From the cell containing the given text, extract its center point as (x, y) coordinate. 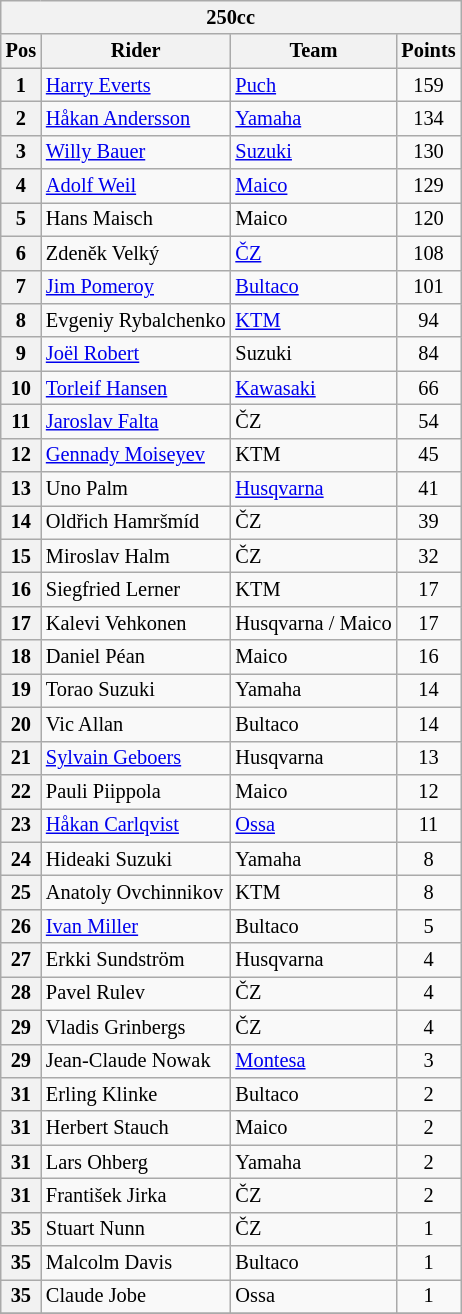
7 (21, 287)
Torao Suzuki (136, 690)
15 (21, 556)
Pos (21, 51)
Lars Ohberg (136, 1162)
27 (21, 960)
Zdeněk Velký (136, 253)
Jim Pomeroy (136, 287)
Hideaki Suzuki (136, 859)
26 (21, 926)
Kalevi Vehkonen (136, 623)
Anatoly Ovchinnikov (136, 892)
Rider (136, 51)
Puch (313, 85)
108 (428, 253)
24 (21, 859)
Kawasaki (313, 388)
22 (21, 791)
18 (21, 657)
66 (428, 388)
Miroslav Halm (136, 556)
Stuart Nunn (136, 1229)
Adolf Weil (136, 186)
20 (21, 724)
28 (21, 993)
Willy Bauer (136, 152)
84 (428, 354)
250cc (231, 17)
Herbert Stauch (136, 1128)
101 (428, 287)
Joël Robert (136, 354)
Torleif Hansen (136, 388)
19 (21, 690)
Harry Everts (136, 85)
9 (21, 354)
Håkan Andersson (136, 118)
Jean-Claude Nowak (136, 1061)
Erkki Sundström (136, 960)
Uno Palm (136, 489)
129 (428, 186)
Sylvain Geboers (136, 758)
Evgeniy Rybalchenko (136, 320)
130 (428, 152)
Montesa (313, 1061)
Hans Maisch (136, 219)
Points (428, 51)
Malcolm Davis (136, 1263)
Håkan Carlqvist (136, 825)
Daniel Péan (136, 657)
94 (428, 320)
Jaroslav Falta (136, 421)
41 (428, 489)
39 (428, 522)
František Jirka (136, 1195)
Pauli Piippola (136, 791)
Team (313, 51)
23 (21, 825)
Erling Klinke (136, 1094)
45 (428, 455)
159 (428, 85)
6 (21, 253)
Gennady Moiseyev (136, 455)
10 (21, 388)
Pavel Rulev (136, 993)
Husqvarna / Maico (313, 623)
134 (428, 118)
Ivan Miller (136, 926)
120 (428, 219)
Vic Allan (136, 724)
32 (428, 556)
Vladis Grinbergs (136, 1027)
54 (428, 421)
Claude Jobe (136, 1296)
Oldřich Hamršmíd (136, 522)
Siegfried Lerner (136, 589)
25 (21, 892)
21 (21, 758)
